Locate the cell with the specified text and output its [x, y] center coordinate. 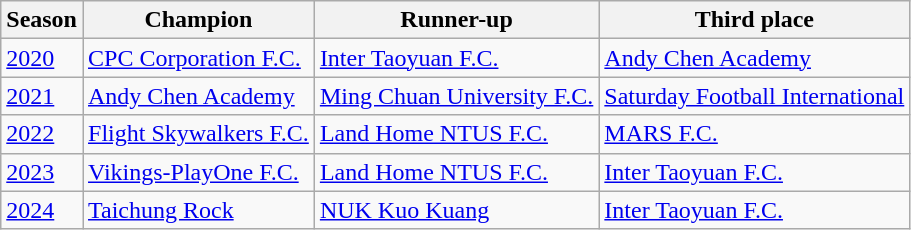
Third place [754, 20]
MARS F.C. [754, 134]
2023 [42, 172]
2021 [42, 96]
Flight Skywalkers F.C. [198, 134]
CPC Corporation F.C. [198, 58]
Season [42, 20]
Ming Chuan University F.C. [456, 96]
Saturday Football International [754, 96]
Vikings-PlayOne F.C. [198, 172]
NUK Kuo Kuang [456, 210]
2024 [42, 210]
2020 [42, 58]
Runner-up [456, 20]
2022 [42, 134]
Champion [198, 20]
Taichung Rock [198, 210]
